Provide the (X, Y) coordinate of the cell's center where the given text is located.  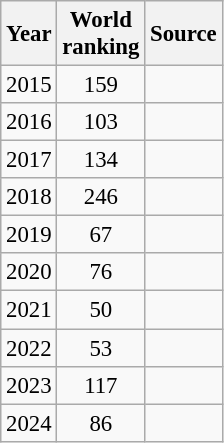
2016 (29, 122)
67 (101, 235)
2015 (29, 85)
Source (184, 34)
2021 (29, 310)
134 (101, 160)
50 (101, 310)
117 (101, 385)
103 (101, 122)
2022 (29, 348)
2019 (29, 235)
Year (29, 34)
86 (101, 423)
2017 (29, 160)
246 (101, 197)
2024 (29, 423)
2020 (29, 273)
2018 (29, 197)
53 (101, 348)
Worldranking (101, 34)
159 (101, 85)
2023 (29, 385)
76 (101, 273)
